Return the (x, y) coordinate for the center point of the cell that contains the specified text.  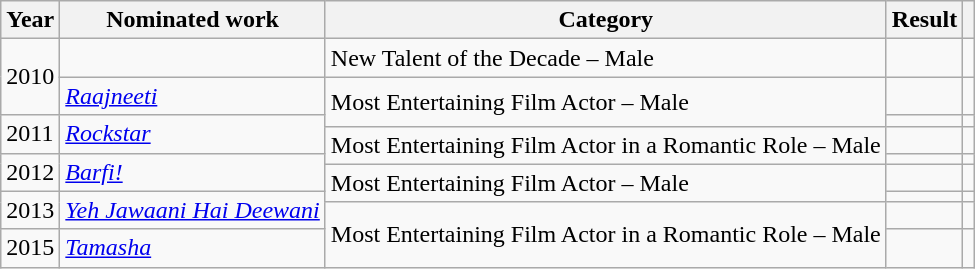
2013 (30, 210)
Raajneeti (193, 96)
Barfi! (193, 172)
2015 (30, 248)
Category (606, 20)
2010 (30, 77)
Tamasha (193, 248)
2012 (30, 172)
2011 (30, 134)
Nominated work (193, 20)
Yeh Jawaani Hai Deewani (193, 210)
New Talent of the Decade – Male (606, 58)
Rockstar (193, 134)
Result (924, 20)
Year (30, 20)
